Find where the given text appears and provide that cell's center as (x, y) coordinate. 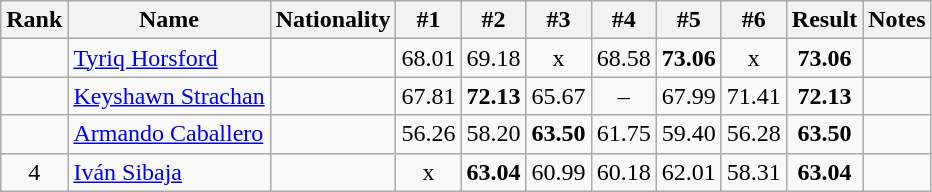
56.26 (428, 134)
Rank (34, 20)
71.41 (754, 96)
60.18 (624, 172)
60.99 (558, 172)
Armando Caballero (169, 134)
4 (34, 172)
59.40 (688, 134)
Name (169, 20)
#2 (494, 20)
Tyriq Horsford (169, 58)
68.58 (624, 58)
65.67 (558, 96)
#4 (624, 20)
58.20 (494, 134)
58.31 (754, 172)
#5 (688, 20)
62.01 (688, 172)
Iván Sibaja (169, 172)
Keyshawn Strachan (169, 96)
Notes (897, 20)
68.01 (428, 58)
#3 (558, 20)
– (624, 96)
67.99 (688, 96)
61.75 (624, 134)
#6 (754, 20)
56.28 (754, 134)
#1 (428, 20)
Result (824, 20)
69.18 (494, 58)
67.81 (428, 96)
Nationality (333, 20)
